For the text-containing cell, return its midpoint in (X, Y) coordinate format. 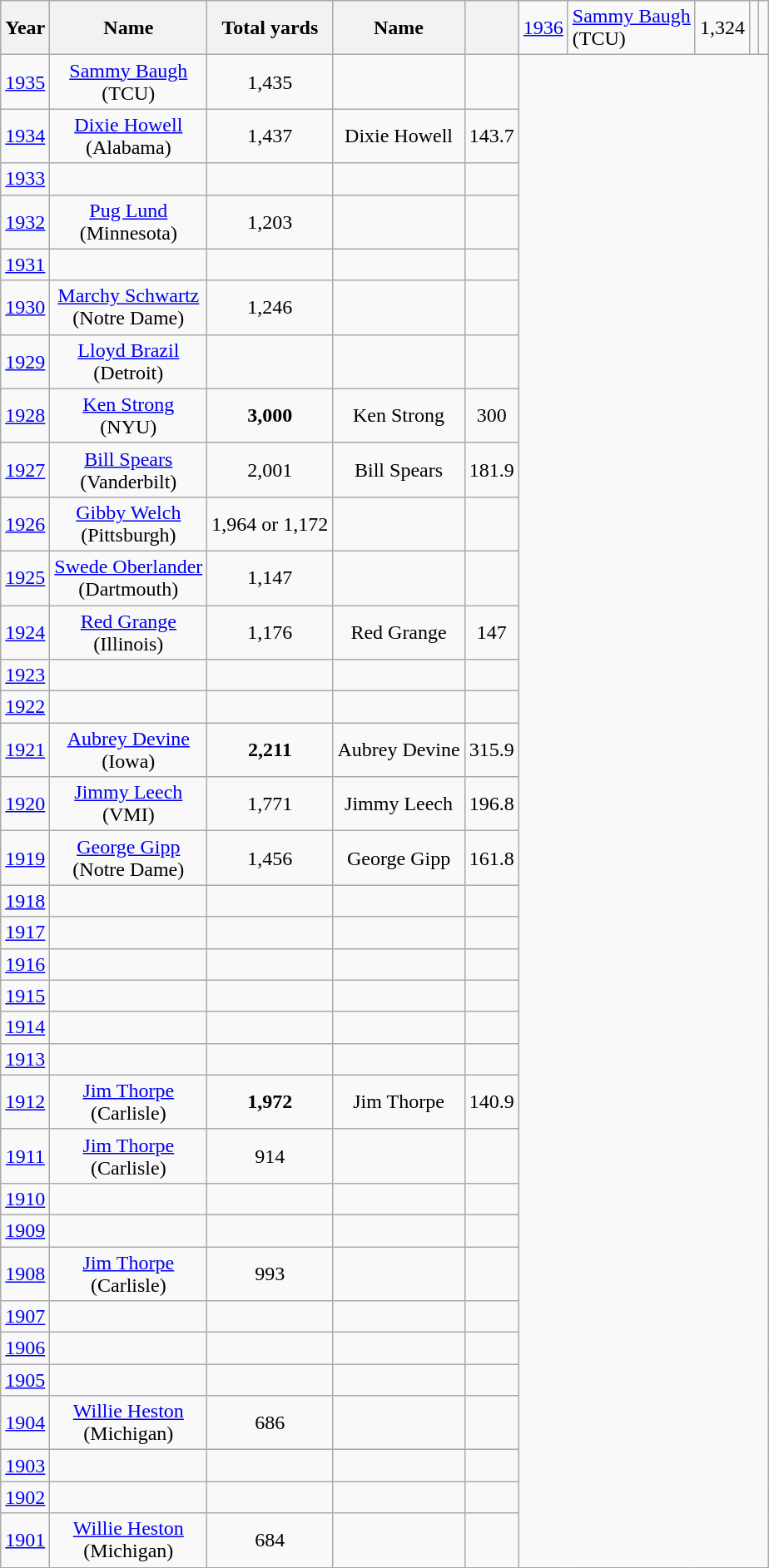
1919 (25, 858)
Ken Strong(NYU) (128, 416)
1920 (25, 804)
1,771 (270, 804)
1,972 (270, 1101)
1926 (25, 524)
1932 (25, 221)
1915 (25, 996)
1925 (25, 577)
3,000 (270, 416)
143.7 (491, 136)
196.8 (491, 804)
1906 (25, 1348)
Red Grange (399, 632)
Ken Strong (399, 416)
1,176 (270, 632)
1,147 (270, 577)
Jim Thorpe (399, 1101)
2,211 (270, 750)
1936 (543, 28)
1917 (25, 932)
1931 (25, 265)
1902 (25, 1497)
181.9 (491, 469)
1910 (25, 1199)
George Gipp(Notre Dame) (128, 858)
Jimmy Leech (399, 804)
1,246 (270, 308)
Bill Spears (399, 469)
Aubrey Devine(Iowa) (128, 750)
1935 (25, 82)
1909 (25, 1230)
1934 (25, 136)
1913 (25, 1059)
1907 (25, 1317)
140.9 (491, 1101)
1933 (25, 179)
1901 (25, 1541)
Year (25, 28)
Red Grange(Illinois) (128, 632)
1912 (25, 1101)
1930 (25, 308)
Bill Spears(Vanderbilt) (128, 469)
Swede Oberlander(Dartmouth) (128, 577)
1929 (25, 361)
1914 (25, 1027)
161.8 (491, 858)
1916 (25, 964)
1911 (25, 1156)
684 (270, 1541)
2,001 (270, 469)
147 (491, 632)
1905 (25, 1380)
1923 (25, 675)
993 (270, 1273)
Lloyd Brazil(Detroit) (128, 361)
Total yards (270, 28)
1904 (25, 1422)
1,203 (270, 221)
1927 (25, 469)
Gibby Welch(Pittsburgh) (128, 524)
1,964 or 1,172 (270, 524)
1922 (25, 707)
1903 (25, 1466)
1,456 (270, 858)
Marchy Schwartz(Notre Dame) (128, 308)
315.9 (491, 750)
1924 (25, 632)
George Gipp (399, 858)
1928 (25, 416)
1,437 (270, 136)
Pug Lund(Minnesota) (128, 221)
Aubrey Devine (399, 750)
Jimmy Leech(VMI) (128, 804)
Dixie Howell(Alabama) (128, 136)
1,324 (722, 28)
1908 (25, 1273)
686 (270, 1422)
300 (491, 416)
914 (270, 1156)
1,435 (270, 82)
1921 (25, 750)
1918 (25, 901)
Dixie Howell (399, 136)
